Find where the given text appears and provide that cell's center as [x, y] coordinate. 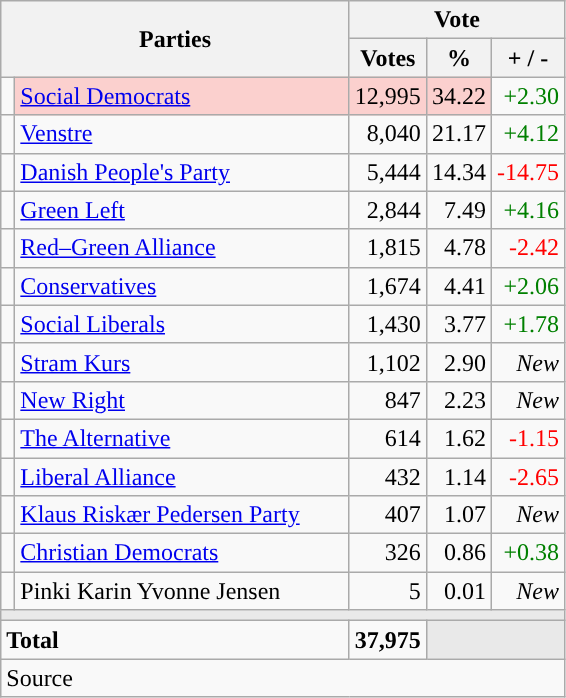
1,430 [388, 324]
847 [388, 400]
-2.42 [528, 248]
+0.38 [528, 553]
+2.30 [528, 96]
Venstre [182, 134]
Total [176, 640]
1.07 [458, 515]
1,102 [388, 362]
-1.15 [528, 438]
Source [283, 678]
21.17 [458, 134]
Votes [388, 58]
Green Left [182, 210]
0.01 [458, 591]
Danish People's Party [182, 172]
34.22 [458, 96]
+4.12 [528, 134]
14.34 [458, 172]
8,040 [388, 134]
Social Democrats [182, 96]
614 [388, 438]
Vote [456, 20]
4.41 [458, 286]
Parties [176, 39]
1.62 [458, 438]
+ / - [528, 58]
The Alternative [182, 438]
12,995 [388, 96]
+1.78 [528, 324]
-14.75 [528, 172]
37,975 [388, 640]
2.23 [458, 400]
-2.65 [528, 477]
Conservatives [182, 286]
+2.06 [528, 286]
5,444 [388, 172]
Pinki Karin Yvonne Jensen [182, 591]
432 [388, 477]
Stram Kurs [182, 362]
407 [388, 515]
7.49 [458, 210]
2.90 [458, 362]
% [458, 58]
+4.16 [528, 210]
New Right [182, 400]
4.78 [458, 248]
Liberal Alliance [182, 477]
Red–Green Alliance [182, 248]
326 [388, 553]
0.86 [458, 553]
5 [388, 591]
Social Liberals [182, 324]
2,844 [388, 210]
Klaus Riskær Pedersen Party [182, 515]
1.14 [458, 477]
1,674 [388, 286]
1,815 [388, 248]
Christian Democrats [182, 553]
3.77 [458, 324]
